Extract the (x, y) coordinate from the center of the cell holding the provided text.  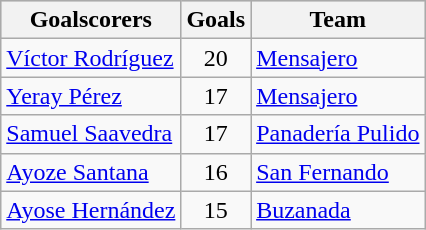
Víctor Rodríguez (91, 58)
20 (216, 58)
Panadería Pulido (338, 134)
Goals (216, 20)
Yeray Pérez (91, 96)
Goalscorers (91, 20)
Team (338, 20)
Ayoze Santana (91, 172)
15 (216, 210)
16 (216, 172)
Samuel Saavedra (91, 134)
San Fernando (338, 172)
Ayose Hernández (91, 210)
Buzanada (338, 210)
